Search for the cell housing the specified text and yield its [X, Y] center coordinate. 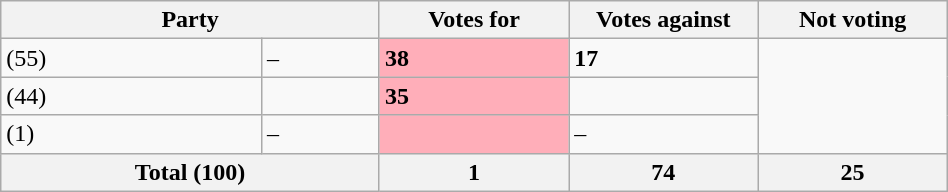
(44) [132, 96]
25 [852, 172]
Party [190, 20]
35 [474, 96]
74 [664, 172]
38 [474, 58]
(1) [132, 134]
Votes against [664, 20]
Not voting [852, 20]
Votes for [474, 20]
Total (100) [190, 172]
(55) [132, 58]
1 [474, 172]
17 [664, 58]
